Find where the given text appears and provide that cell's center as (X, Y) coordinate. 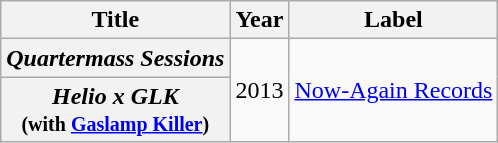
Now-Again Records (394, 90)
Year (260, 20)
Title (116, 20)
2013 (260, 90)
Helio x GLK(with Gaslamp Killer) (116, 110)
Quartermass Sessions (116, 58)
Label (394, 20)
